Pinpoint the cell where the given text exists, returning its (x, y) midpoint coordinate. 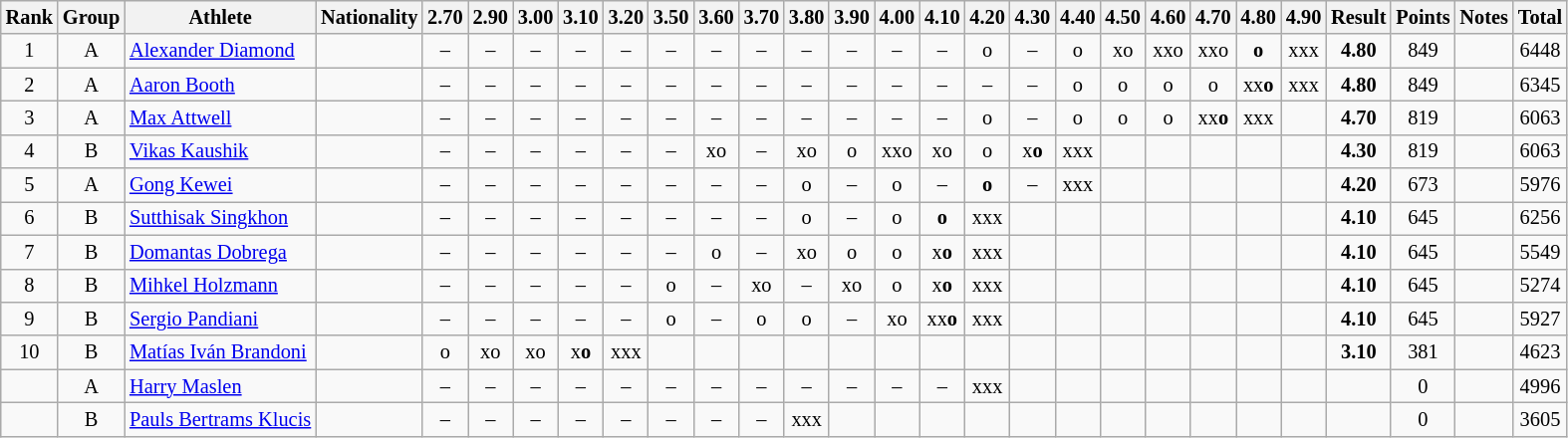
2.70 (444, 17)
Group (92, 17)
5927 (1540, 319)
1 (30, 51)
Nationality (369, 17)
Athlete (220, 17)
Rank (30, 17)
Max Attwell (220, 117)
Notes (1483, 17)
Pauls Bertrams Klucis (220, 419)
Aaron Booth (220, 85)
Sutthisak Singkhon (220, 218)
381 (1423, 352)
6345 (1540, 85)
Vikas Kaushik (220, 151)
Result (1359, 17)
6448 (1540, 51)
4.50 (1122, 17)
5274 (1540, 286)
Total (1540, 17)
2 (30, 85)
Points (1423, 17)
6256 (1540, 218)
Sergio Pandiani (220, 319)
3.90 (851, 17)
3.50 (671, 17)
Harry Maslen (220, 386)
Mihkel Holzmann (220, 286)
4.00 (897, 17)
3 (30, 117)
5 (30, 185)
3.60 (715, 17)
9 (30, 319)
6 (30, 218)
4 (30, 151)
673 (1423, 185)
7 (30, 252)
2.90 (490, 17)
4.40 (1078, 17)
5976 (1540, 185)
8 (30, 286)
Alexander Diamond (220, 51)
10 (30, 352)
3.20 (626, 17)
Matías Iván Brandoni (220, 352)
4.60 (1168, 17)
3605 (1540, 419)
5549 (1540, 252)
3.70 (761, 17)
4.90 (1303, 17)
3.00 (536, 17)
4996 (1540, 386)
3.80 (807, 17)
Gong Kewei (220, 185)
4623 (1540, 352)
Domantas Dobrega (220, 252)
